Scan for the cell matching the given text and deliver its [x, y] coordinate at center. 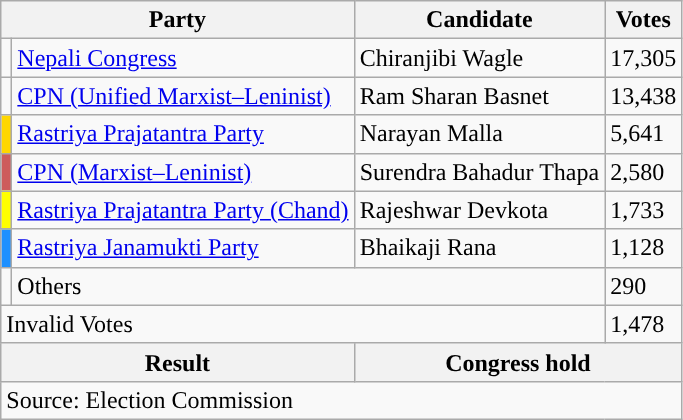
Rastriya Prajatantra Party [183, 134]
CPN (Unified Marxist–Leninist) [183, 96]
1,128 [644, 248]
Result [178, 362]
Congress hold [518, 362]
Surendra Bahadur Thapa [480, 172]
Source: Election Commission [342, 400]
17,305 [644, 58]
1,733 [644, 210]
Chiranjibi Wagle [480, 58]
Candidate [480, 20]
Rajeshwar Devkota [480, 210]
Nepali Congress [183, 58]
Rastriya Prajatantra Party (Chand) [183, 210]
5,641 [644, 134]
Bhaikaji Rana [480, 248]
CPN (Marxist–Leninist) [183, 172]
Party [178, 20]
Narayan Malla [480, 134]
Ram Sharan Basnet [480, 96]
13,438 [644, 96]
290 [644, 286]
Others [308, 286]
1,478 [644, 324]
Rastriya Janamukti Party [183, 248]
Invalid Votes [303, 324]
2,580 [644, 172]
Votes [644, 20]
